Return the (x, y) coordinate for the center point of the cell that contains the specified text.  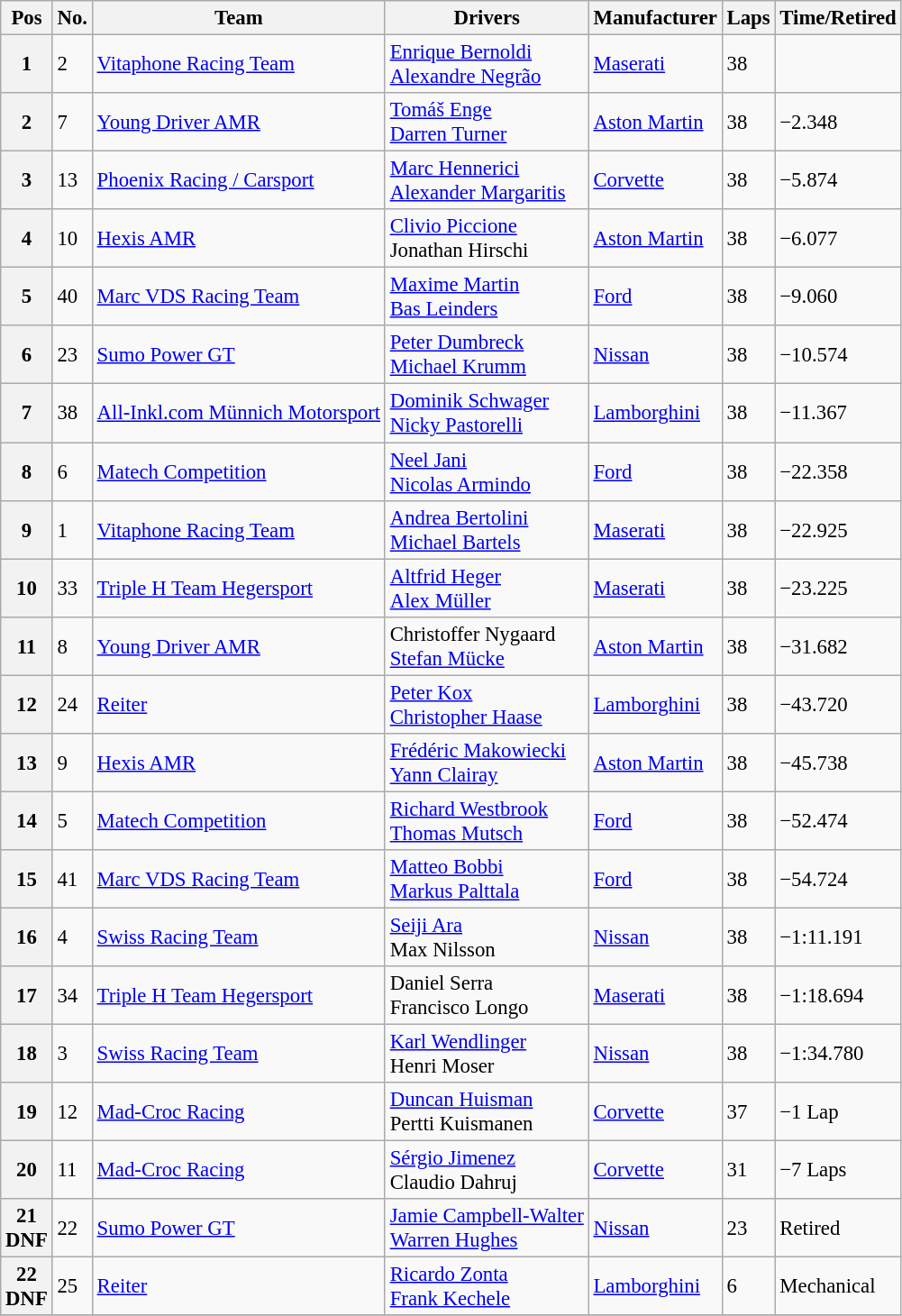
40 (72, 297)
Team (238, 18)
Retired (838, 1228)
Jamie Campbell-Walter Warren Hughes (487, 1228)
Peter Dumbreck Michael Krumm (487, 355)
Marc Hennerici Alexander Margaritis (487, 180)
Matteo Bobbi Markus Palttala (487, 880)
Ricardo Zonta Frank Kechele (487, 1287)
−10.574 (838, 355)
18 (27, 1055)
−23.225 (838, 588)
37 (748, 1112)
Andrea Bertolini Michael Bartels (487, 530)
All-Inkl.com Münnich Motorsport (238, 413)
−1:18.694 (838, 995)
Time/Retired (838, 18)
Phoenix Racing / Carsport (238, 180)
−7 Laps (838, 1170)
Neel Jani Nicolas Armindo (487, 472)
−22.358 (838, 472)
Karl Wendlinger Henri Moser (487, 1055)
33 (72, 588)
−9.060 (838, 297)
20 (27, 1170)
Tomáš Enge Darren Turner (487, 123)
−22.925 (838, 530)
14 (27, 820)
24 (72, 705)
−11.367 (838, 413)
22 (72, 1228)
22DNF (27, 1287)
19 (27, 1112)
Peter Kox Christopher Haase (487, 705)
−54.724 (838, 880)
Dominik Schwager Nicky Pastorelli (487, 413)
−45.738 (838, 763)
Clivio Piccione Jonathan Hirschi (487, 238)
Frédéric Makowiecki Yann Clairay (487, 763)
No. (72, 18)
−43.720 (838, 705)
Richard Westbrook Thomas Mutsch (487, 820)
Drivers (487, 18)
Christoffer Nygaard Stefan Mücke (487, 645)
34 (72, 995)
21DNF (27, 1228)
Altfrid Heger Alex Müller (487, 588)
17 (27, 995)
31 (748, 1170)
Laps (748, 18)
Daniel Serra Francisco Longo (487, 995)
16 (27, 937)
Mechanical (838, 1287)
Pos (27, 18)
−1:34.780 (838, 1055)
Enrique Bernoldi Alexandre Negrão (487, 65)
Maxime Martin Bas Leinders (487, 297)
Duncan Huisman Pertti Kuismanen (487, 1112)
25 (72, 1287)
41 (72, 880)
−2.348 (838, 123)
−1 Lap (838, 1112)
Sérgio Jimenez Claudio Dahruj (487, 1170)
−52.474 (838, 820)
−1:11.191 (838, 937)
Manufacturer (655, 18)
−6.077 (838, 238)
15 (27, 880)
−31.682 (838, 645)
−5.874 (838, 180)
Seiji Ara Max Nilsson (487, 937)
